Return the [X, Y] coordinate for the center point of the cell that contains the specified text.  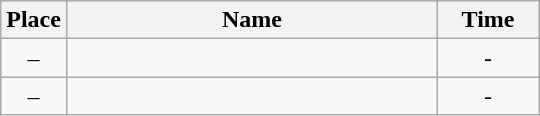
Name [252, 20]
Place [34, 20]
Time [488, 20]
